Return the [x, y] coordinate for the center point of the cell that contains the specified text.  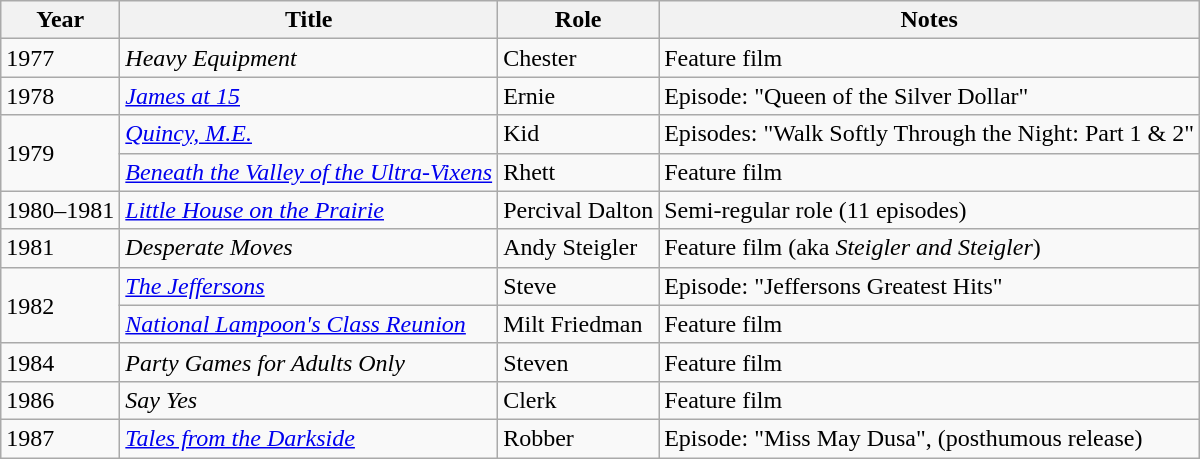
Little House on the Prairie [309, 210]
Say Yes [309, 400]
Clerk [578, 400]
Heavy Equipment [309, 58]
Milt Friedman [578, 324]
Episodes: "Walk Softly Through the Night: Part 1 & 2" [930, 134]
Feature film (aka Steigler and Steigler) [930, 248]
Kid [578, 134]
National Lampoon's Class Reunion [309, 324]
1987 [60, 438]
Year [60, 20]
Party Games for Adults Only [309, 362]
1980–1981 [60, 210]
1978 [60, 96]
1981 [60, 248]
Steven [578, 362]
James at 15 [309, 96]
Rhett [578, 172]
Semi-regular role (11 episodes) [930, 210]
Percival Dalton [578, 210]
1977 [60, 58]
Ernie [578, 96]
Chester [578, 58]
Steve [578, 286]
Episode: "Jeffersons Greatest Hits" [930, 286]
Andy Steigler [578, 248]
Desperate Moves [309, 248]
1979 [60, 153]
1986 [60, 400]
Robber [578, 438]
1984 [60, 362]
The Jeffersons [309, 286]
Episode: "Queen of the Silver Dollar" [930, 96]
Role [578, 20]
Episode: "Miss May Dusa", (posthumous release) [930, 438]
Beneath the Valley of the Ultra-Vixens [309, 172]
Tales from the Darkside [309, 438]
Notes [930, 20]
Title [309, 20]
Quincy, M.E. [309, 134]
1982 [60, 305]
